Provide the (X, Y) coordinate of the cell's center where the given text is located.  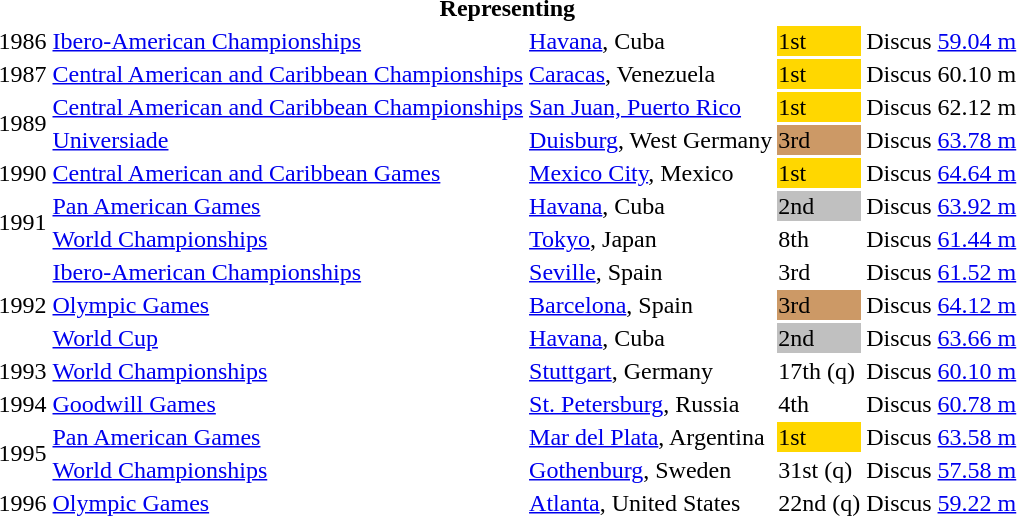
World Cup (288, 338)
San Juan, Puerto Rico (651, 107)
Mar del Plata, Argentina (651, 437)
4th (820, 404)
Universiade (288, 140)
Gothenburg, Sweden (651, 470)
17th (q) (820, 371)
Seville, Spain (651, 272)
Caracas, Venezuela (651, 74)
8th (820, 239)
Barcelona, Spain (651, 305)
Tokyo, Japan (651, 239)
31st (q) (820, 470)
St. Petersburg, Russia (651, 404)
Central American and Caribbean Games (288, 173)
Olympic Games (288, 305)
Stuttgart, Germany (651, 371)
Duisburg, West Germany (651, 140)
Mexico City, Mexico (651, 173)
Goodwill Games (288, 404)
